Provide the [x, y] coordinate of the cell's center where the given text is located.  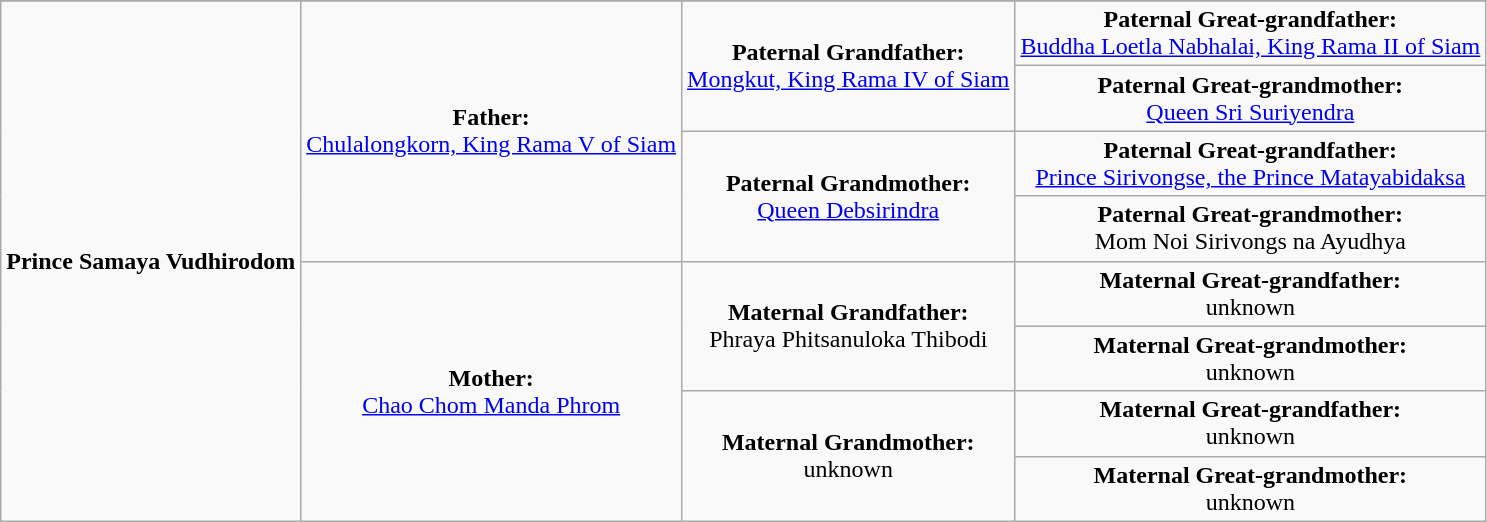
Paternal Great-grandmother:Queen Sri Suriyendra [1250, 98]
Paternal Great-grandfather:Prince Sirivongse, the Prince Matayabidaksa [1250, 164]
Paternal Great-grandmother:Mom Noi Sirivongs na Ayudhya [1250, 228]
Paternal Grandfather:Mongkut, King Rama IV of Siam [848, 66]
Father:Chulalongkorn, King Rama V of Siam [492, 131]
Paternal Grandmother:Queen Debsirindra [848, 196]
Prince Samaya Vudhirodom [151, 261]
Maternal Grandfather:Phraya Phitsanuloka Thibodi [848, 326]
Mother:Chao Chom Manda Phrom [492, 391]
Paternal Great-grandfather:Buddha Loetla Nabhalai, King Rama II of Siam [1250, 34]
Maternal Grandmother:unknown [848, 456]
